From the cell containing the given text, extract its center point as [x, y] coordinate. 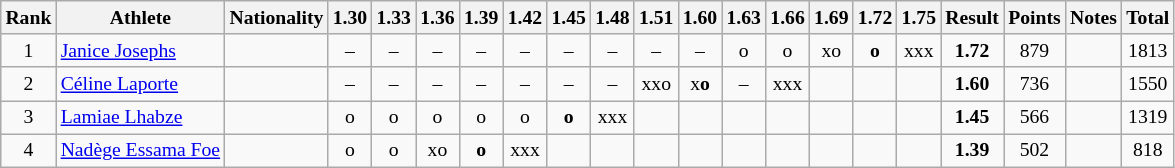
Rank [28, 18]
1.33 [394, 18]
1.66 [788, 18]
1813 [1148, 50]
Nadège Essama Foe [140, 150]
Total [1148, 18]
1.36 [438, 18]
Athlete [140, 18]
Lamiae Lhabze [140, 118]
1.63 [744, 18]
Result [972, 18]
502 [1035, 150]
1.42 [525, 18]
1.51 [656, 18]
1.30 [350, 18]
Points [1035, 18]
1 [28, 50]
3 [28, 118]
Janice Josephs [140, 50]
1319 [1148, 118]
Nationality [276, 18]
1.75 [919, 18]
1550 [1148, 84]
736 [1035, 84]
879 [1035, 50]
xxo [656, 84]
1.48 [613, 18]
2 [28, 84]
4 [28, 150]
Notes [1093, 18]
Céline Laporte [140, 84]
566 [1035, 118]
1.69 [831, 18]
818 [1148, 150]
